Determine the (X, Y) coordinate at the center of the cell enclosing the given text.  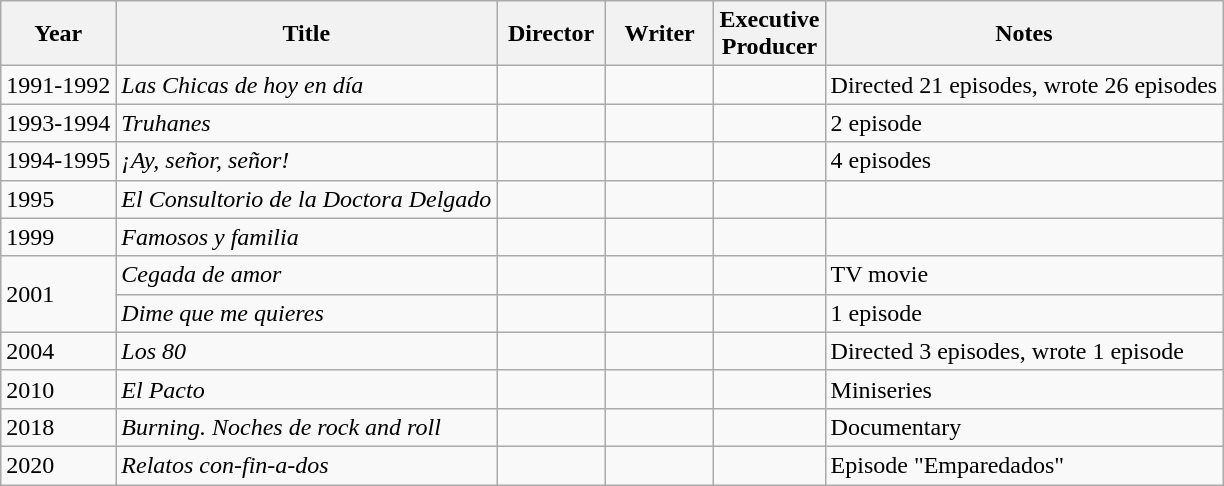
TV movie (1024, 275)
Los 80 (306, 351)
Relatos con-fin-a-dos (306, 465)
Miniseries (1024, 389)
¡Ay, señor, señor! (306, 161)
Burning. Noches de rock and roll (306, 427)
Truhanes (306, 123)
Notes (1024, 34)
Writer (660, 34)
Year (58, 34)
2020 (58, 465)
Cegada de amor (306, 275)
4 episodes (1024, 161)
Directed 21 episodes, wrote 26 episodes (1024, 85)
Famosos y familia (306, 237)
1 episode (1024, 313)
El Consultorio de la Doctora Delgado (306, 199)
Las Chicas de hoy en día (306, 85)
2004 (58, 351)
1991-1992 (58, 85)
2010 (58, 389)
2 episode (1024, 123)
Dime que me quieres (306, 313)
2018 (58, 427)
Title (306, 34)
Directed 3 episodes, wrote 1 episode (1024, 351)
1999 (58, 237)
1995 (58, 199)
2001 (58, 294)
Documentary (1024, 427)
1994-1995 (58, 161)
El Pacto (306, 389)
Director (552, 34)
1993-1994 (58, 123)
Episode "Emparedados" (1024, 465)
ExecutiveProducer (770, 34)
